Scan for the cell matching the given text and deliver its [x, y] coordinate at center. 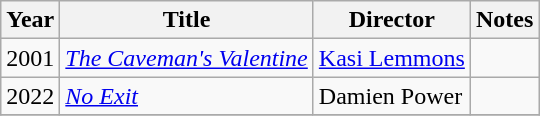
Kasi Lemmons [392, 58]
Damien Power [392, 96]
Title [187, 20]
2001 [30, 58]
Director [392, 20]
No Exit [187, 96]
The Caveman's Valentine [187, 58]
2022 [30, 96]
Year [30, 20]
Notes [504, 20]
